For the text-containing cell, return its midpoint in [x, y] coordinate format. 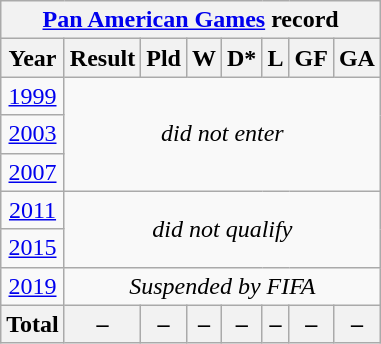
did not qualify [222, 229]
GA [356, 58]
Suspended by FIFA [222, 286]
Result [102, 58]
did not enter [222, 134]
1999 [33, 96]
2007 [33, 172]
2003 [33, 134]
2011 [33, 210]
Total [33, 324]
D* [242, 58]
GF [311, 58]
L [276, 58]
Pan American Games record [191, 20]
2019 [33, 286]
2015 [33, 248]
W [204, 58]
Pld [164, 58]
Year [33, 58]
